Pinpoint the cell where the given text exists, returning its [x, y] midpoint coordinate. 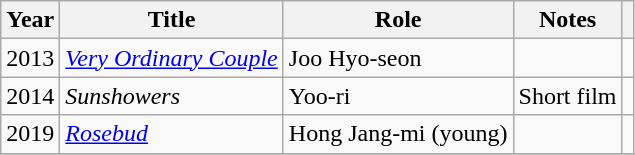
Very Ordinary Couple [172, 58]
2019 [30, 134]
Role [398, 20]
Joo Hyo-seon [398, 58]
2014 [30, 96]
Rosebud [172, 134]
Hong Jang-mi (young) [398, 134]
Sunshowers [172, 96]
2013 [30, 58]
Short film [568, 96]
Notes [568, 20]
Year [30, 20]
Yoo-ri [398, 96]
Title [172, 20]
